Find where the given text appears and provide that cell's center as (x, y) coordinate. 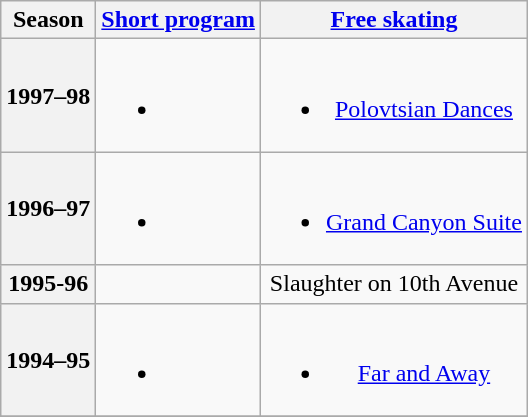
Free skating (394, 20)
1997–98 (48, 96)
Grand Canyon Suite (394, 208)
1994–95 (48, 360)
Polovtsian Dances (394, 96)
1995-96 (48, 284)
Slaughter on 10th Avenue (394, 284)
1996–97 (48, 208)
Season (48, 20)
Far and Away (394, 360)
Short program (178, 20)
